Pinpoint the cell where the given text exists, returning its (x, y) midpoint coordinate. 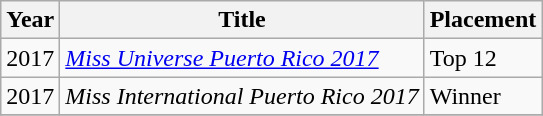
Winner (483, 96)
Miss Universe Puerto Rico 2017 (242, 58)
Placement (483, 20)
Miss International Puerto Rico 2017 (242, 96)
Top 12 (483, 58)
Title (242, 20)
Year (30, 20)
